From the cell containing the given text, extract its center point as (x, y) coordinate. 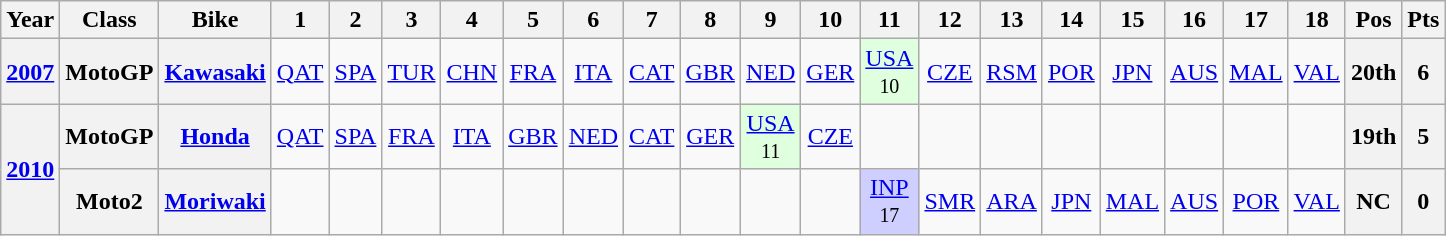
12 (950, 20)
SMR (950, 202)
Pos (1373, 20)
4 (472, 20)
Pts (1424, 20)
2007 (30, 72)
2 (356, 20)
USA11 (770, 136)
Year (30, 20)
TUR (412, 72)
2010 (30, 169)
Moto2 (110, 202)
USA10 (890, 72)
NC (1373, 202)
8 (710, 20)
Kawasaki (215, 72)
3 (412, 20)
11 (890, 20)
Class (110, 20)
17 (1256, 20)
RSM (1012, 72)
Bike (215, 20)
19th (1373, 136)
10 (830, 20)
INP17 (890, 202)
1 (300, 20)
18 (1316, 20)
7 (652, 20)
Moriwaki (215, 202)
15 (1132, 20)
20th (1373, 72)
9 (770, 20)
13 (1012, 20)
ARA (1012, 202)
Honda (215, 136)
0 (1424, 202)
14 (1071, 20)
16 (1194, 20)
CHN (472, 72)
